Find where the given text appears and provide that cell's center as (x, y) coordinate. 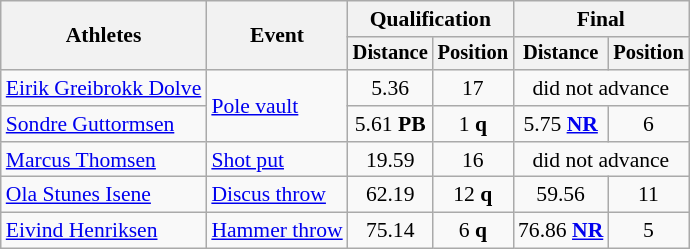
Pole vault (276, 106)
Event (276, 36)
Shot put (276, 160)
Hammer throw (276, 231)
Marcus Thomsen (104, 160)
76.86 NR (560, 231)
Eivind Henriksen (104, 231)
Sondre Guttormsen (104, 124)
6 (648, 124)
17 (473, 88)
16 (473, 160)
11 (648, 195)
Final (601, 19)
62.19 (390, 195)
Athletes (104, 36)
19.59 (390, 160)
5.36 (390, 88)
5.75 NR (560, 124)
12 q (473, 195)
Ola Stunes Isene (104, 195)
59.56 (560, 195)
1 q (473, 124)
5.61 PB (390, 124)
5 (648, 231)
6 q (473, 231)
75.14 (390, 231)
Qualification (430, 19)
Discus throw (276, 195)
Eirik Greibrokk Dolve (104, 88)
